Detect which cell encompasses the target text, then output its (x, y) center coordinate. 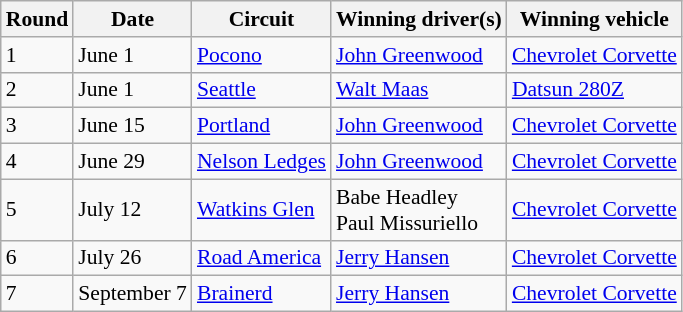
3 (38, 126)
Winning driver(s) (419, 19)
Circuit (262, 19)
Portland (262, 126)
June 29 (132, 162)
1 (38, 55)
Walt Maas (419, 90)
5 (38, 210)
6 (38, 258)
Datsun 280Z (594, 90)
Brainerd (262, 294)
Road America (262, 258)
Nelson Ledges (262, 162)
Pocono (262, 55)
4 (38, 162)
June 15 (132, 126)
Date (132, 19)
September 7 (132, 294)
7 (38, 294)
Winning vehicle (594, 19)
Babe Headley Paul Missuriello (419, 210)
2 (38, 90)
July 26 (132, 258)
Seattle (262, 90)
Watkins Glen (262, 210)
Round (38, 19)
July 12 (132, 210)
